Return (X, Y) of the center of cell containing provided text 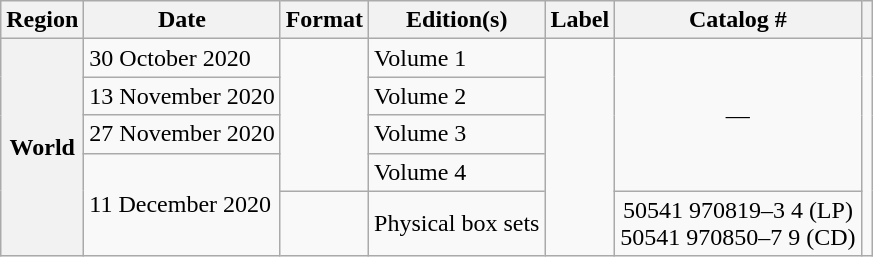
Volume 4 (457, 172)
30 October 2020 (182, 58)
13 November 2020 (182, 96)
Volume 2 (457, 96)
27 November 2020 (182, 134)
Volume 3 (457, 134)
Physical box sets (457, 224)
— (738, 115)
Volume 1 (457, 58)
Region (42, 20)
World (42, 148)
11 December 2020 (182, 204)
Edition(s) (457, 20)
Catalog # (738, 20)
Date (182, 20)
Label (580, 20)
50541 970819–3 4 (LP)50541 970850–7 9 (CD) (738, 224)
Format (324, 20)
